Return (X, Y) of the center of cell containing provided text 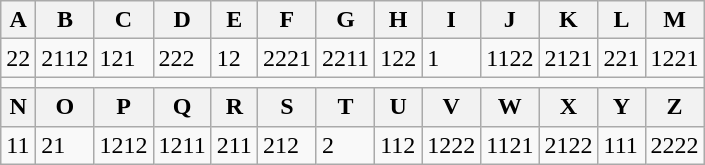
2121 (568, 58)
2 (345, 145)
X (568, 107)
1121 (510, 145)
2112 (65, 58)
H (398, 20)
222 (182, 58)
S (286, 107)
1222 (452, 145)
121 (124, 58)
C (124, 20)
11 (18, 145)
1211 (182, 145)
1212 (124, 145)
A (18, 20)
Q (182, 107)
112 (398, 145)
M (674, 20)
2122 (568, 145)
V (452, 107)
Z (674, 107)
122 (398, 58)
212 (286, 145)
1221 (674, 58)
21 (65, 145)
1 (452, 58)
Y (622, 107)
D (182, 20)
211 (234, 145)
T (345, 107)
2222 (674, 145)
B (65, 20)
22 (18, 58)
P (124, 107)
U (398, 107)
2221 (286, 58)
O (65, 107)
E (234, 20)
R (234, 107)
2211 (345, 58)
J (510, 20)
N (18, 107)
12 (234, 58)
F (286, 20)
1122 (510, 58)
L (622, 20)
W (510, 107)
111 (622, 145)
221 (622, 58)
I (452, 20)
G (345, 20)
K (568, 20)
